Extract the [x, y] coordinate from the center of the cell holding the provided text.  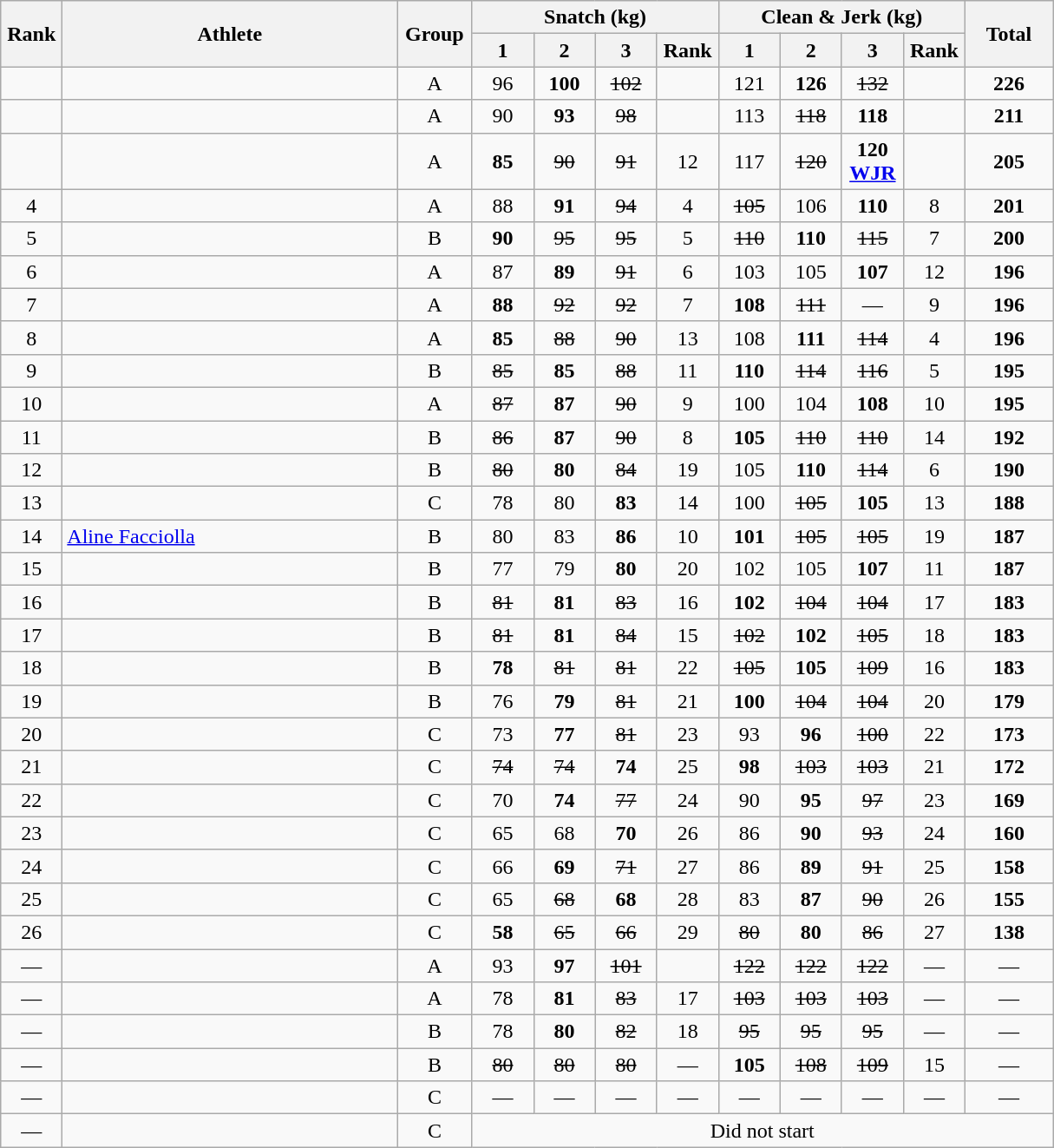
158 [1008, 866]
188 [1008, 503]
Total [1008, 34]
115 [873, 239]
169 [1008, 800]
58 [503, 932]
179 [1008, 701]
120WJR [873, 161]
76 [503, 701]
226 [1008, 83]
28 [687, 899]
Aline Facciolla [230, 536]
Did not start [763, 1131]
121 [750, 83]
192 [1008, 436]
211 [1008, 116]
Snatch (kg) [595, 17]
94 [626, 206]
138 [1008, 932]
120 [810, 161]
Athlete [230, 34]
113 [750, 116]
205 [1008, 161]
132 [873, 83]
116 [873, 371]
Clean & Jerk (kg) [841, 17]
73 [503, 734]
155 [1008, 899]
160 [1008, 833]
82 [626, 1032]
200 [1008, 239]
117 [750, 161]
69 [564, 866]
71 [626, 866]
Group [435, 34]
190 [1008, 470]
201 [1008, 206]
173 [1008, 734]
106 [810, 206]
172 [1008, 767]
126 [810, 83]
29 [687, 932]
